Search for the cell housing the specified text and yield its (X, Y) center coordinate. 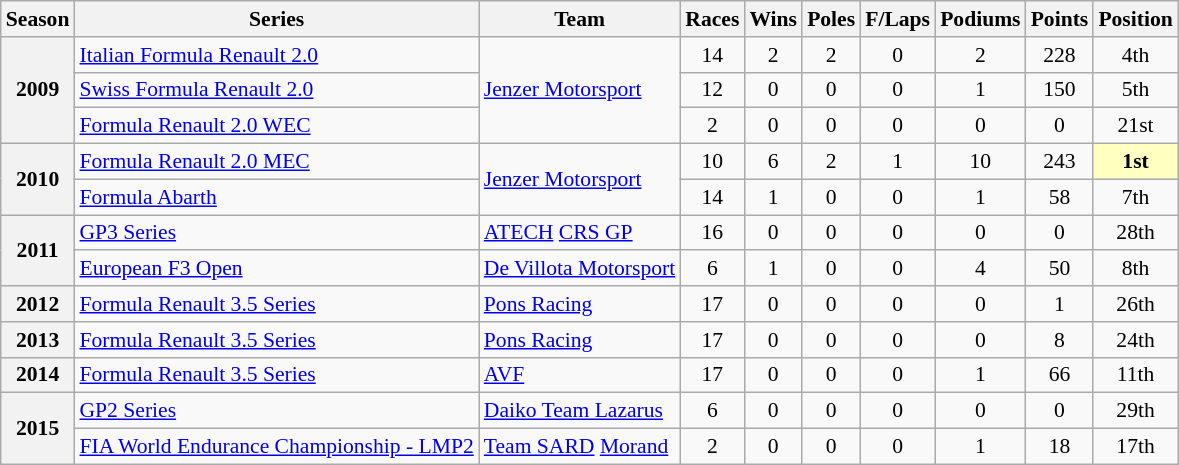
17th (1135, 447)
16 (712, 233)
18 (1060, 447)
228 (1060, 55)
50 (1060, 269)
Wins (773, 19)
12 (712, 90)
FIA World Endurance Championship - LMP2 (276, 447)
Series (276, 19)
11th (1135, 375)
28th (1135, 233)
2010 (38, 180)
7th (1135, 197)
Season (38, 19)
Formula Abarth (276, 197)
Position (1135, 19)
58 (1060, 197)
26th (1135, 304)
Formula Renault 2.0 MEC (276, 162)
Team (580, 19)
De Villota Motorsport (580, 269)
5th (1135, 90)
2014 (38, 375)
2011 (38, 250)
AVF (580, 375)
Races (712, 19)
21st (1135, 126)
8th (1135, 269)
2009 (38, 90)
4th (1135, 55)
Formula Renault 2.0 WEC (276, 126)
GP3 Series (276, 233)
Team SARD Morand (580, 447)
1st (1135, 162)
66 (1060, 375)
Italian Formula Renault 2.0 (276, 55)
Swiss Formula Renault 2.0 (276, 90)
GP2 Series (276, 411)
2015 (38, 428)
Daiko Team Lazarus (580, 411)
243 (1060, 162)
2012 (38, 304)
8 (1060, 340)
Points (1060, 19)
European F3 Open (276, 269)
4 (980, 269)
F/Laps (898, 19)
ATECH CRS GP (580, 233)
Poles (831, 19)
150 (1060, 90)
Podiums (980, 19)
24th (1135, 340)
2013 (38, 340)
29th (1135, 411)
